Search for the cell housing the specified text and yield its [X, Y] center coordinate. 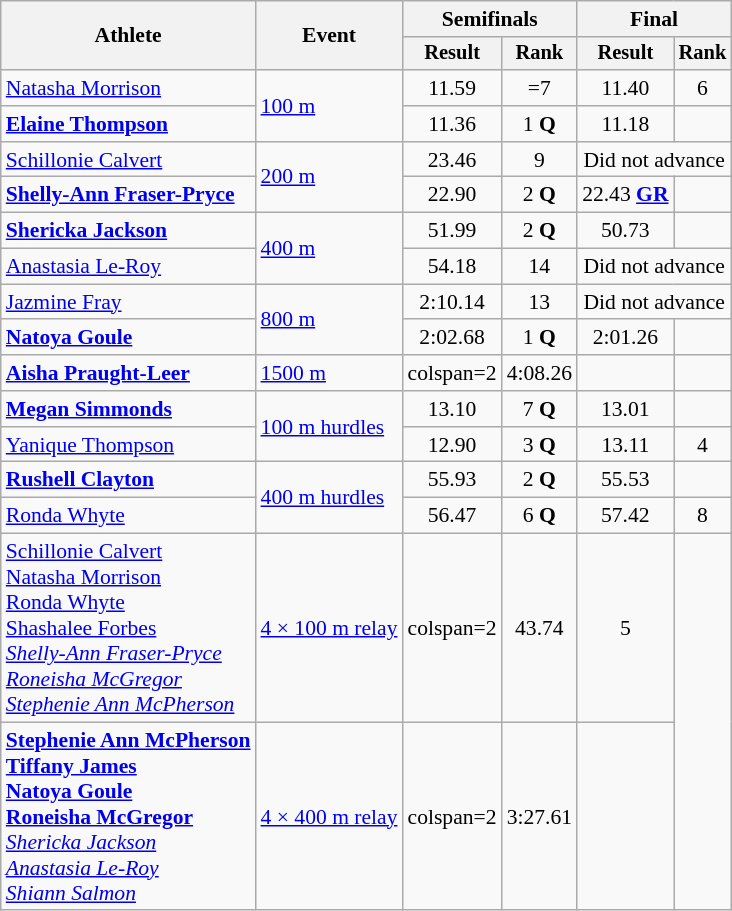
4 × 400 m relay [330, 816]
Yanique Thompson [128, 445]
11.59 [452, 88]
2:01.26 [625, 338]
7 Q [540, 409]
Megan Simmonds [128, 409]
800 m [330, 320]
13.01 [625, 409]
4:08.26 [540, 373]
=7 [540, 88]
3 Q [540, 445]
13.11 [625, 445]
51.99 [452, 231]
6 [703, 88]
54.18 [452, 267]
Schillonie Calvert [128, 160]
56.47 [452, 516]
1500 m [330, 373]
Stephenie Ann McPhersonTiffany JamesNatoya GouleRoneisha McGregorShericka JacksonAnastasia Le-RoyShiann Salmon [128, 816]
Event [330, 36]
43.74 [540, 628]
Final [654, 19]
3:27.61 [540, 816]
2:10.14 [452, 302]
Semifinals [490, 19]
13 [540, 302]
4 [703, 445]
Athlete [128, 36]
400 m hurdles [330, 498]
Natasha Morrison [128, 88]
11.40 [625, 88]
5 [625, 628]
14 [540, 267]
22.43 GR [625, 195]
Rushell Clayton [128, 480]
100 m hurdles [330, 426]
13.10 [452, 409]
Jazmine Fray [128, 302]
Elaine Thompson [128, 124]
9 [540, 160]
Shericka Jackson [128, 231]
55.93 [452, 480]
4 × 100 m relay [330, 628]
Anastasia Le-Roy [128, 267]
400 m [330, 248]
200 m [330, 178]
57.42 [625, 516]
Ronda Whyte [128, 516]
23.46 [452, 160]
Natoya Goule [128, 338]
2:02.68 [452, 338]
11.36 [452, 124]
Shelly-Ann Fraser-Pryce [128, 195]
100 m [330, 106]
Aisha Praught-Leer [128, 373]
12.90 [452, 445]
6 Q [540, 516]
55.53 [625, 480]
11.18 [625, 124]
22.90 [452, 195]
Schillonie CalvertNatasha MorrisonRonda WhyteShashalee ForbesShelly-Ann Fraser-PryceRoneisha McGregorStephenie Ann McPherson [128, 628]
8 [703, 516]
50.73 [625, 231]
